Search for the cell housing the specified text and yield its [X, Y] center coordinate. 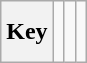
Key [27, 32]
